Locate the cell with the specified text and output its (X, Y) center coordinate. 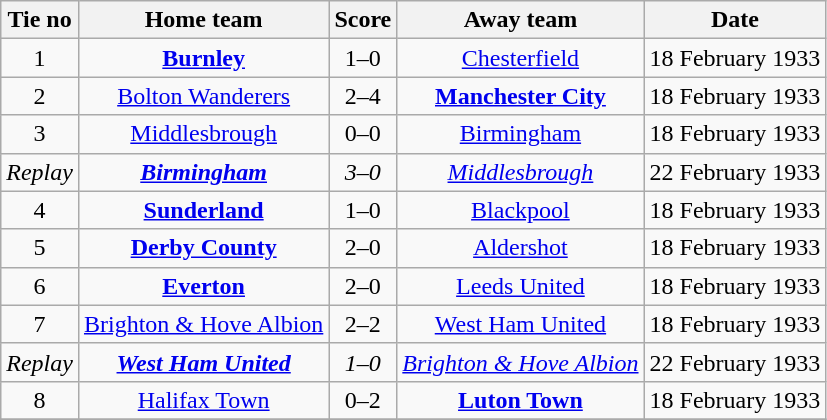
2–2 (363, 324)
Leeds United (520, 286)
Bolton Wanderers (203, 96)
8 (40, 400)
Manchester City (520, 96)
Halifax Town (203, 400)
5 (40, 248)
0–2 (363, 400)
Blackpool (520, 210)
Everton (203, 286)
3–0 (363, 172)
Score (363, 20)
Sunderland (203, 210)
3 (40, 134)
Home team (203, 20)
2–4 (363, 96)
Away team (520, 20)
1 (40, 58)
7 (40, 324)
Chesterfield (520, 58)
Aldershot (520, 248)
Date (735, 20)
6 (40, 286)
4 (40, 210)
0–0 (363, 134)
Derby County (203, 248)
Luton Town (520, 400)
Burnley (203, 58)
2 (40, 96)
Tie no (40, 20)
